Capture the cell that displays the provided text and extract its [x, y] central coordinate. 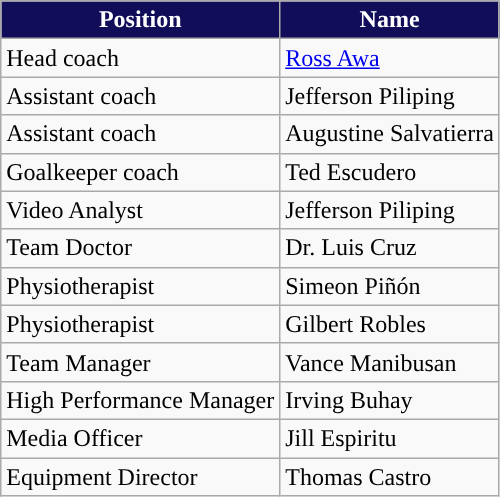
High Performance Manager [140, 400]
Name [390, 20]
Position [140, 20]
Team Doctor [140, 248]
Irving Buhay [390, 400]
Media Officer [140, 438]
Ross Awa [390, 58]
Augustine Salvatierra [390, 134]
Gilbert Robles [390, 324]
Vance Manibusan [390, 362]
Head coach [140, 58]
Dr. Luis Cruz [390, 248]
Jill Espiritu [390, 438]
Team Manager [140, 362]
Goalkeeper coach [140, 172]
Simeon Piñón [390, 286]
Video Analyst [140, 210]
Thomas Castro [390, 477]
Equipment Director [140, 477]
Ted Escudero [390, 172]
